Pinpoint the cell where the given text exists, returning its (x, y) midpoint coordinate. 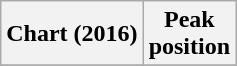
Peakposition (189, 34)
Chart (2016) (72, 34)
